Pinpoint the cell where the given text exists, returning its [X, Y] midpoint coordinate. 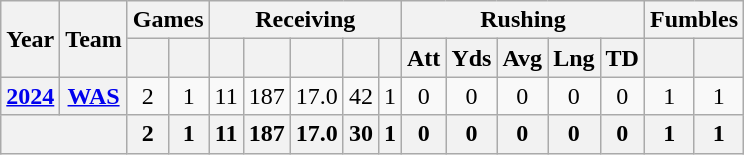
Fumbles [694, 20]
2024 [30, 96]
Yds [472, 58]
30 [360, 134]
Year [30, 39]
WAS [94, 96]
Lng [574, 58]
Games [168, 20]
Att [423, 58]
42 [360, 96]
TD [622, 58]
Avg [522, 58]
Rushing [522, 20]
Team [94, 39]
Receiving [305, 20]
